Detect which cell encompasses the target text, then output its (X, Y) center coordinate. 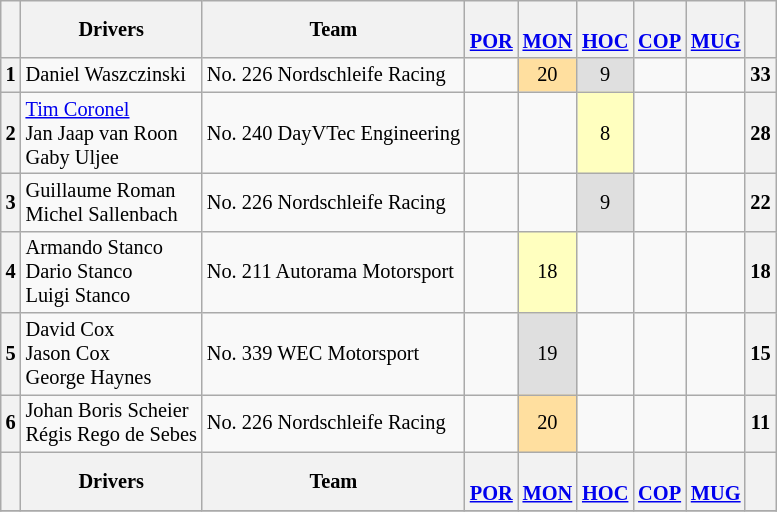
11 (760, 423)
Daniel Waszczinski (112, 75)
19 (548, 354)
33 (760, 75)
6 (11, 423)
Tim Coronel Jan Jaap van Roon Gaby Uljee (112, 133)
15 (760, 354)
No. 211 Autorama Motorsport (334, 272)
Johan Boris Scheier Régis Rego de Sebes (112, 423)
David Cox Jason Cox George Haynes (112, 354)
22 (760, 202)
2 (11, 133)
4 (11, 272)
1 (11, 75)
Armando Stanco Dario Stanco Luigi Stanco (112, 272)
No. 240 DayVTec Engineering (334, 133)
3 (11, 202)
8 (605, 133)
No. 339 WEC Motorsport (334, 354)
5 (11, 354)
Guillaume Roman Michel Sallenbach (112, 202)
28 (760, 133)
